Find where the given text appears and provide that cell's center as (x, y) coordinate. 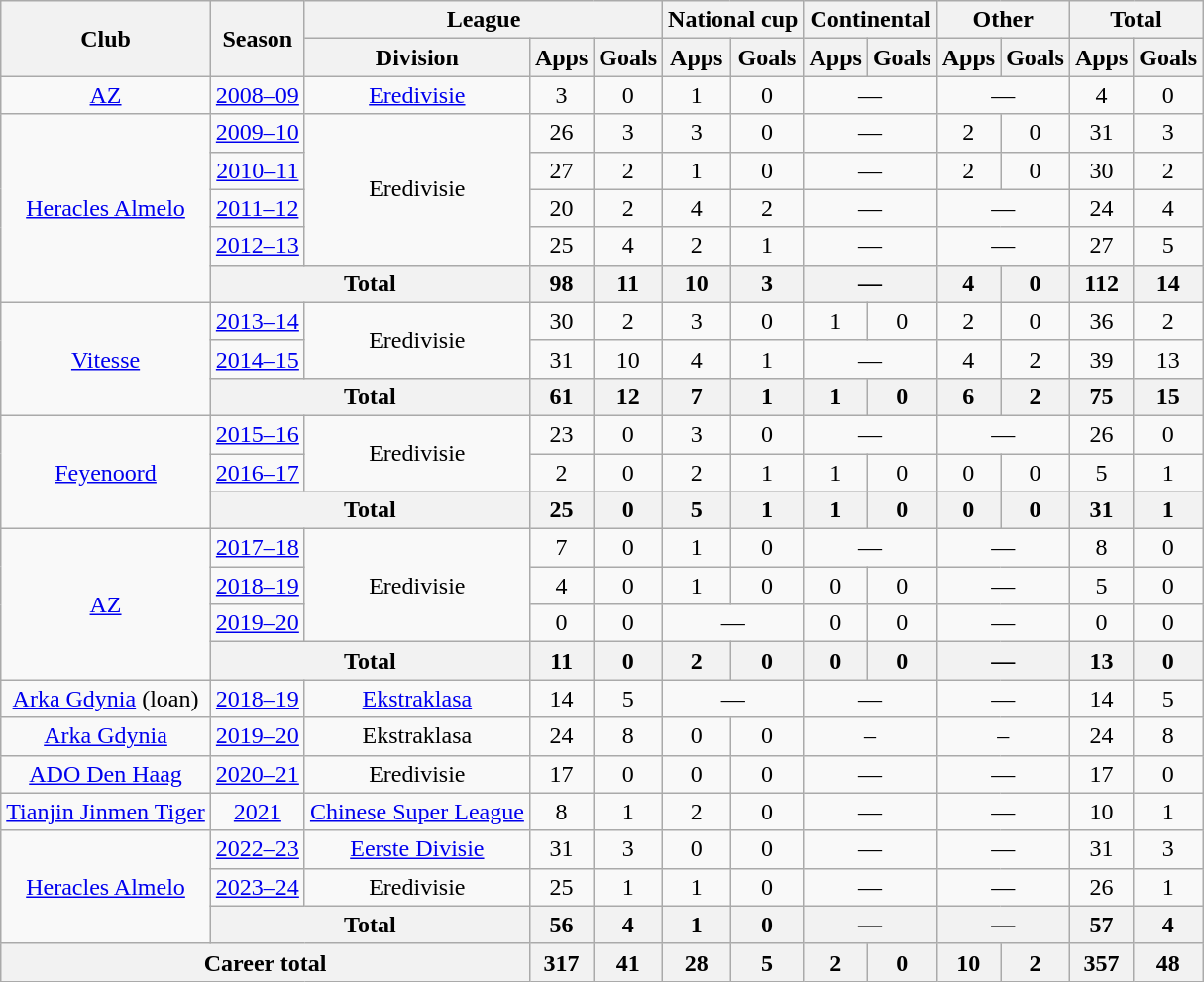
National cup (733, 20)
2009–10 (258, 133)
Arka Gdynia (loan) (106, 699)
15 (1168, 396)
20 (561, 208)
2022–23 (258, 849)
39 (1101, 359)
2020–21 (258, 774)
Division (416, 57)
6 (968, 396)
2021 (258, 812)
48 (1168, 962)
Season (258, 39)
41 (628, 962)
2014–15 (258, 359)
2015–16 (258, 434)
23 (561, 434)
2016–17 (258, 473)
Chinese Super League (416, 812)
61 (561, 396)
2010–11 (258, 170)
2011–12 (258, 208)
36 (1101, 321)
Feyenoord (106, 472)
57 (1101, 925)
2023–24 (258, 887)
357 (1101, 962)
Eerste Divisie (416, 849)
Other (1003, 20)
Tianjin Jinmen Tiger (106, 812)
2012–13 (258, 246)
12 (628, 396)
98 (561, 283)
317 (561, 962)
2017–18 (258, 548)
Vitesse (106, 359)
75 (1101, 396)
56 (561, 925)
2008–09 (258, 95)
2013–14 (258, 321)
112 (1101, 283)
28 (697, 962)
Arka Gdynia (106, 736)
ADO Den Haag (106, 774)
League (484, 20)
Continental (870, 20)
Career total (266, 962)
Club (106, 39)
